Output the (x, y) coordinate of the center of the cell containing the given text.  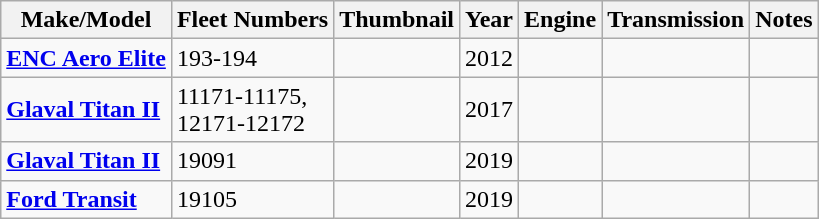
11171-11175,12171-12172 (252, 110)
Transmission (676, 20)
2017 (488, 110)
ENC Aero Elite (86, 58)
193-194 (252, 58)
Engine (560, 20)
Thumbnail (397, 20)
2012 (488, 58)
19091 (252, 161)
Make/Model (86, 20)
Year (488, 20)
Notes (784, 20)
Fleet Numbers (252, 20)
19105 (252, 199)
Ford Transit (86, 199)
